For the text-containing cell, return its midpoint in (X, Y) coordinate format. 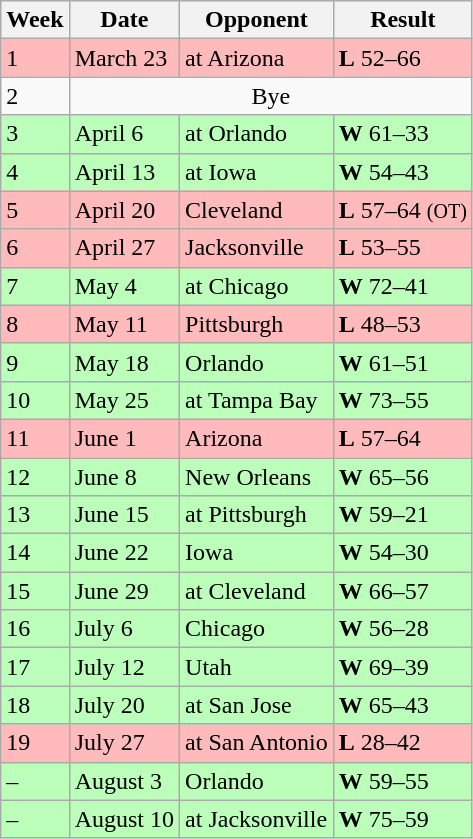
June 29 (124, 591)
July 6 (124, 629)
Chicago (257, 629)
at Tampa Bay (257, 400)
W 54–30 (402, 553)
Pittsburgh (257, 324)
W 65–56 (402, 477)
May 25 (124, 400)
L 28–42 (402, 743)
July 12 (124, 667)
W 54–43 (402, 172)
W 65–43 (402, 705)
Date (124, 20)
April 20 (124, 210)
W 59–55 (402, 781)
Bye (270, 96)
15 (35, 591)
3 (35, 134)
L 57–64 (402, 438)
at Pittsburgh (257, 515)
14 (35, 553)
11 (35, 438)
16 (35, 629)
Utah (257, 667)
May 11 (124, 324)
Cleveland (257, 210)
at Iowa (257, 172)
12 (35, 477)
W 61–51 (402, 362)
Result (402, 20)
7 (35, 286)
13 (35, 515)
New Orleans (257, 477)
at Chicago (257, 286)
10 (35, 400)
17 (35, 667)
June 1 (124, 438)
W 72–41 (402, 286)
August 10 (124, 819)
W 73–55 (402, 400)
June 22 (124, 553)
L 48–53 (402, 324)
March 23 (124, 58)
1 (35, 58)
July 20 (124, 705)
18 (35, 705)
July 27 (124, 743)
at Arizona (257, 58)
8 (35, 324)
5 (35, 210)
at Orlando (257, 134)
2 (35, 96)
19 (35, 743)
Jacksonville (257, 248)
May 18 (124, 362)
Opponent (257, 20)
L 52–66 (402, 58)
at Cleveland (257, 591)
at Jacksonville (257, 819)
Week (35, 20)
L 53–55 (402, 248)
9 (35, 362)
April 13 (124, 172)
W 59–21 (402, 515)
Arizona (257, 438)
at San Jose (257, 705)
June 8 (124, 477)
W 61–33 (402, 134)
April 6 (124, 134)
W 56–28 (402, 629)
W 69–39 (402, 667)
6 (35, 248)
Iowa (257, 553)
at San Antonio (257, 743)
August 3 (124, 781)
June 15 (124, 515)
W 75–59 (402, 819)
L 57–64 (OT) (402, 210)
W 66–57 (402, 591)
April 27 (124, 248)
4 (35, 172)
May 4 (124, 286)
